Provide the (x, y) coordinate of the cell's center where the given text is located.  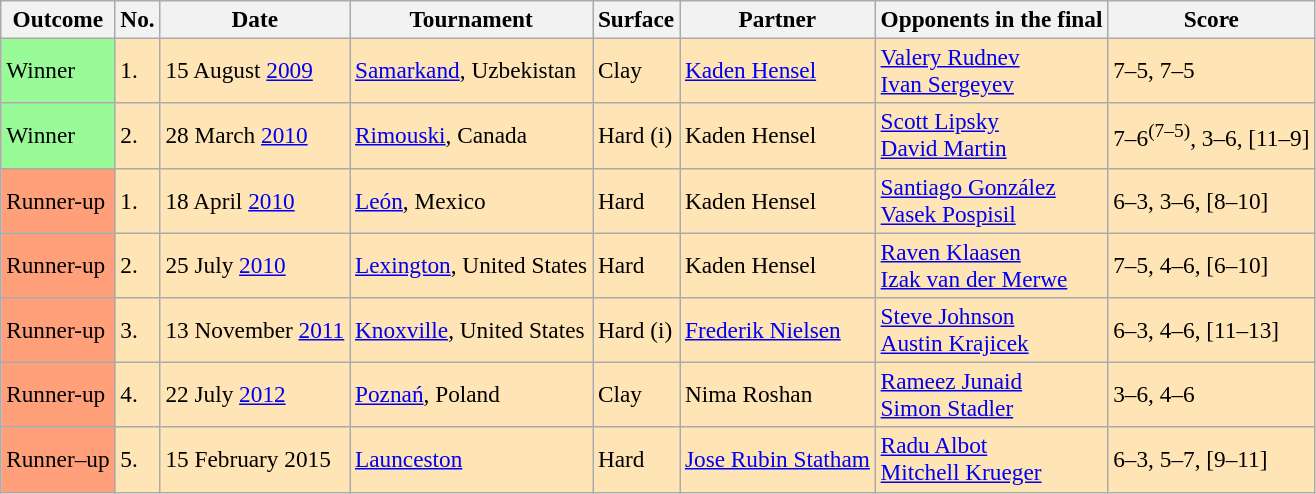
3–6, 4–6 (1212, 394)
Poznań, Poland (472, 394)
Date (255, 19)
Rameez Junaid Simon Stadler (992, 394)
Launceston (472, 460)
6–3, 5–7, [9–11] (1212, 460)
15 August 2009 (255, 70)
15 February 2015 (255, 460)
Scott Lipsky David Martin (992, 136)
Runner–up (58, 460)
León, Mexico (472, 200)
Steve Johnson Austin Krajicek (992, 330)
6–3, 4–6, [11–13] (1212, 330)
Jose Rubin Statham (778, 460)
Opponents in the final (992, 19)
18 April 2010 (255, 200)
Rimouski, Canada (472, 136)
Lexington, United States (472, 264)
Santiago González Vasek Pospisil (992, 200)
Surface (636, 19)
22 July 2012 (255, 394)
Radu Albot Mitchell Krueger (992, 460)
6–3, 3–6, [8–10] (1212, 200)
Score (1212, 19)
3. (138, 330)
28 March 2010 (255, 136)
Valery Rudnev Ivan Sergeyev (992, 70)
13 November 2011 (255, 330)
7–6(7–5), 3–6, [11–9] (1212, 136)
No. (138, 19)
Tournament (472, 19)
Outcome (58, 19)
Samarkand, Uzbekistan (472, 70)
4. (138, 394)
7–5, 7–5 (1212, 70)
Raven Klaasen Izak van der Merwe (992, 264)
Nima Roshan (778, 394)
25 July 2010 (255, 264)
Knoxville, United States (472, 330)
Partner (778, 19)
5. (138, 460)
Frederik Nielsen (778, 330)
7–5, 4–6, [6–10] (1212, 264)
